From the cell containing the given text, extract its center point as (x, y) coordinate. 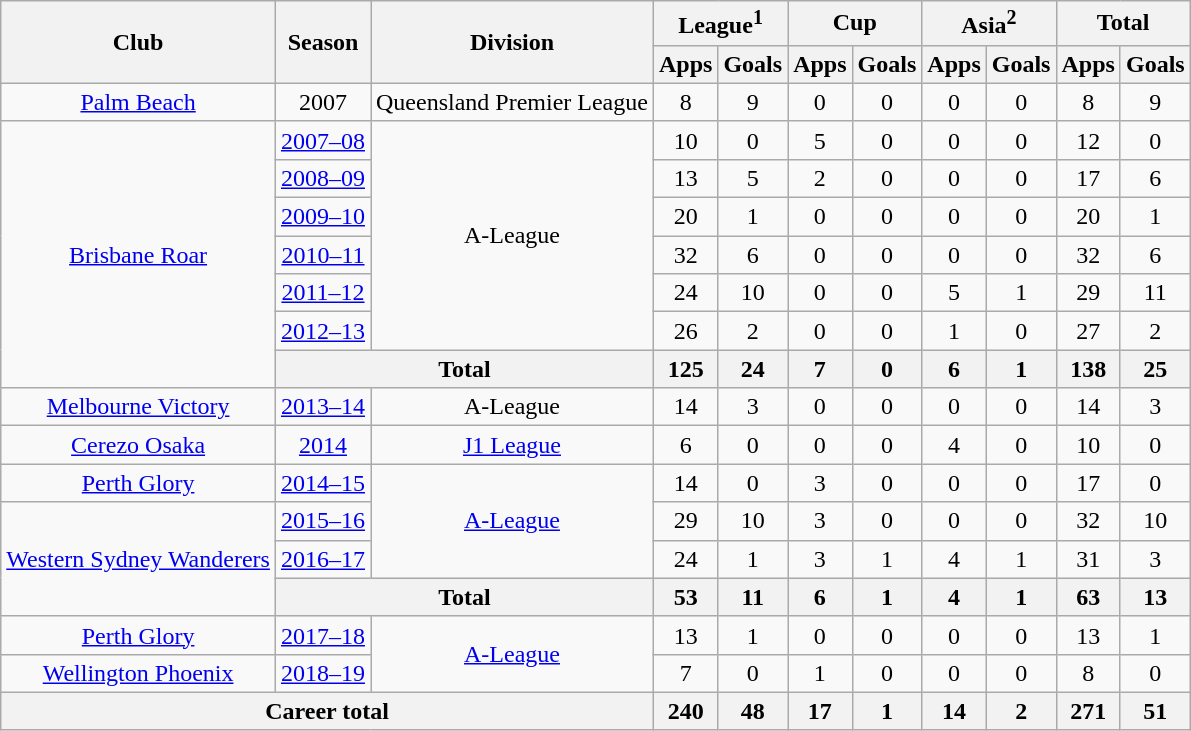
2008–09 (322, 178)
51 (1155, 711)
Melbourne Victory (138, 407)
Western Sydney Wanderers (138, 559)
271 (1088, 711)
26 (685, 331)
25 (1155, 369)
2013–14 (322, 407)
48 (753, 711)
125 (685, 369)
J1 League (512, 445)
Club (138, 42)
63 (1088, 597)
12 (1088, 140)
2012–13 (322, 331)
2014 (322, 445)
Season (322, 42)
Wellington Phoenix (138, 673)
27 (1088, 331)
53 (685, 597)
Queensland Premier League (512, 102)
138 (1088, 369)
Cerezo Osaka (138, 445)
Asia2 (989, 24)
2016–17 (322, 559)
2010–11 (322, 255)
Division (512, 42)
31 (1088, 559)
2014–15 (322, 483)
2017–18 (322, 635)
League1 (720, 24)
Palm Beach (138, 102)
2007–08 (322, 140)
240 (685, 711)
2009–10 (322, 217)
Brisbane Roar (138, 254)
2011–12 (322, 293)
2015–16 (322, 521)
Career total (328, 711)
Cup (855, 24)
2018–19 (322, 673)
2007 (322, 102)
